Identify which cell holds the provided text, then report its (x, y) central coordinate. 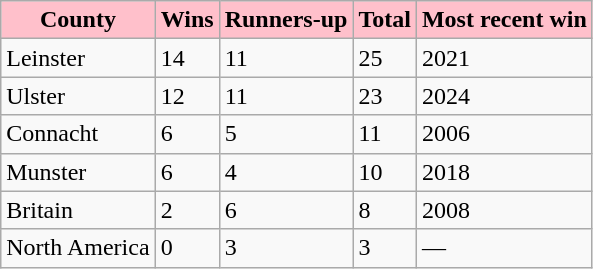
2024 (504, 96)
Wins (187, 20)
County (78, 20)
5 (286, 134)
0 (187, 248)
Total (385, 20)
— (504, 248)
Ulster (78, 96)
2021 (504, 58)
Britain (78, 210)
12 (187, 96)
Most recent win (504, 20)
Leinster (78, 58)
Runners-up (286, 20)
10 (385, 172)
2018 (504, 172)
Connacht (78, 134)
4 (286, 172)
25 (385, 58)
23 (385, 96)
Munster (78, 172)
2006 (504, 134)
2008 (504, 210)
North America (78, 248)
2 (187, 210)
14 (187, 58)
8 (385, 210)
